Locate the cell with the specified text and output its [x, y] center coordinate. 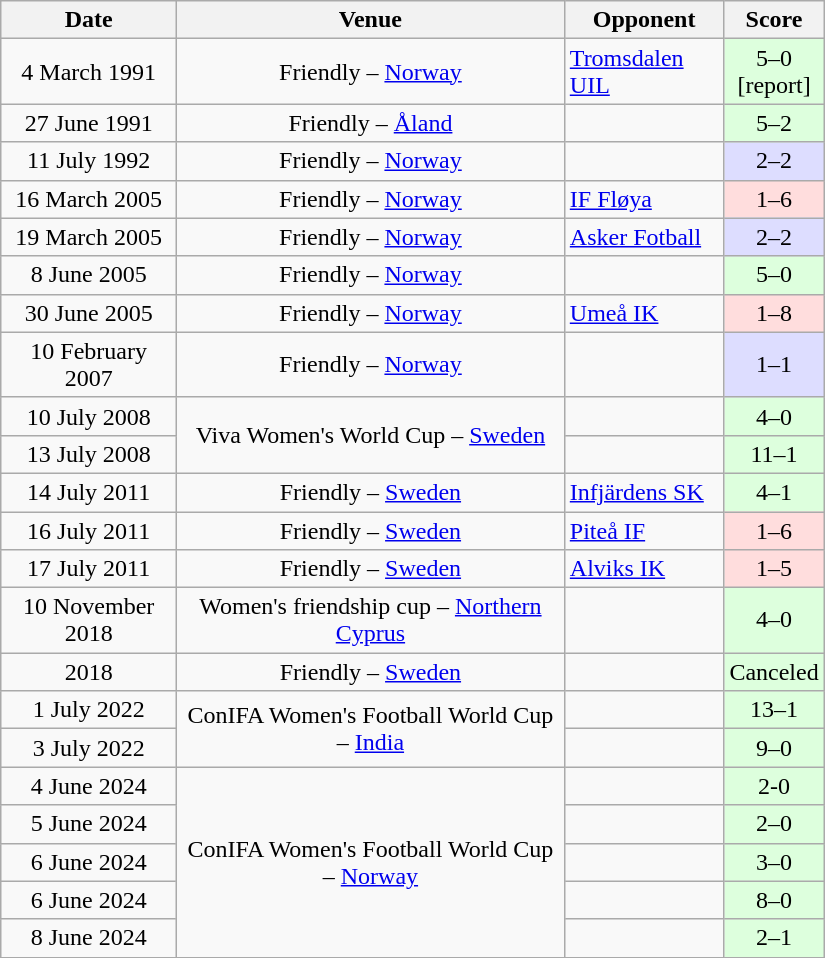
1–5 [774, 569]
5–2 [774, 123]
11–1 [774, 454]
17 July 2011 [89, 569]
Date [89, 20]
1–1 [774, 364]
8–0 [774, 900]
3 July 2022 [89, 748]
Canceled [774, 672]
10 November 2018 [89, 620]
3–0 [774, 862]
30 June 2005 [89, 313]
Score [774, 20]
Alviks IK [644, 569]
Venue [371, 20]
IF Fløya [644, 199]
2–1 [774, 938]
13–1 [774, 710]
1–8 [774, 313]
Infjärdens SK [644, 492]
Piteå IF [644, 531]
13 July 2008 [89, 454]
5–0 [774, 275]
2–0 [774, 824]
9–0 [774, 748]
Friendly – Åland [371, 123]
Viva Women's World Cup – Sweden [371, 435]
14 July 2011 [89, 492]
Women's friendship cup – Northern Cyprus [371, 620]
27 June 1991 [89, 123]
19 March 2005 [89, 237]
8 June 2005 [89, 275]
16 July 2011 [89, 531]
16 March 2005 [89, 199]
10 July 2008 [89, 416]
2-0 [774, 786]
2018 [89, 672]
ConIFA Women's Football World Cup – Norway [371, 862]
4 June 2024 [89, 786]
4 March 1991 [89, 72]
Asker Fotball [644, 237]
5–0[report] [774, 72]
10 February 2007 [89, 364]
1 July 2022 [89, 710]
ConIFA Women's Football World Cup – India [371, 729]
4–1 [774, 492]
5 June 2024 [89, 824]
11 July 1992 [89, 161]
8 June 2024 [89, 938]
Opponent [644, 20]
Umeå IK [644, 313]
Tromsdalen UIL [644, 72]
